Scan for the cell matching the given text and deliver its (X, Y) coordinate at center. 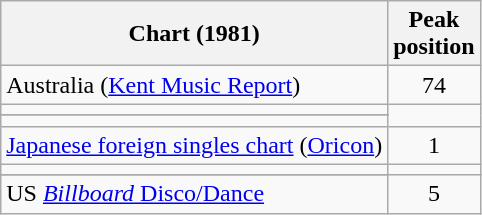
1 (434, 145)
Peakposition (434, 34)
Australia (Kent Music Report) (194, 85)
74 (434, 85)
Chart (1981) (194, 34)
Japanese foreign singles chart (Oricon) (194, 145)
5 (434, 194)
US Billboard Disco/Dance (194, 194)
